Return the [x, y] coordinate for the center point of the cell that contains the specified text.  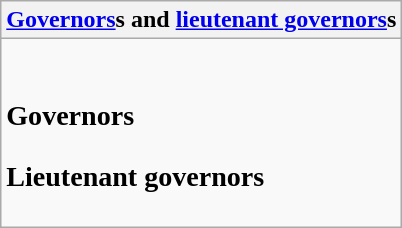
GovernorsLieutenant governors [202, 133]
Governorss and lieutenant governorss [202, 20]
